Output the (x, y) coordinate of the center of the cell containing the given text.  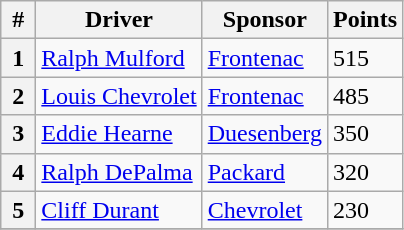
1 (18, 58)
Chevrolet (264, 210)
Eddie Hearne (119, 134)
3 (18, 134)
230 (364, 210)
Duesenberg (264, 134)
485 (364, 96)
2 (18, 96)
515 (364, 58)
Cliff Durant (119, 210)
# (18, 20)
5 (18, 210)
350 (364, 134)
Sponsor (264, 20)
320 (364, 172)
Ralph DePalma (119, 172)
Packard (264, 172)
Ralph Mulford (119, 58)
Louis Chevrolet (119, 96)
Points (364, 20)
Driver (119, 20)
4 (18, 172)
